Scan for the cell matching the given text and deliver its (x, y) coordinate at center. 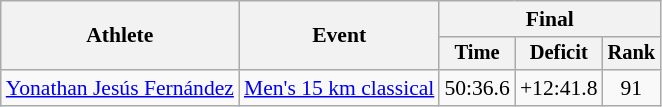
Time (476, 54)
50:36.6 (476, 88)
Deficit (559, 54)
+12:41.8 (559, 88)
Rank (632, 54)
Yonathan Jesús Fernández (120, 88)
91 (632, 88)
Event (339, 36)
Men's 15 km classical (339, 88)
Final (550, 19)
Athlete (120, 36)
